Scan for the cell matching the given text and deliver its [x, y] coordinate at center. 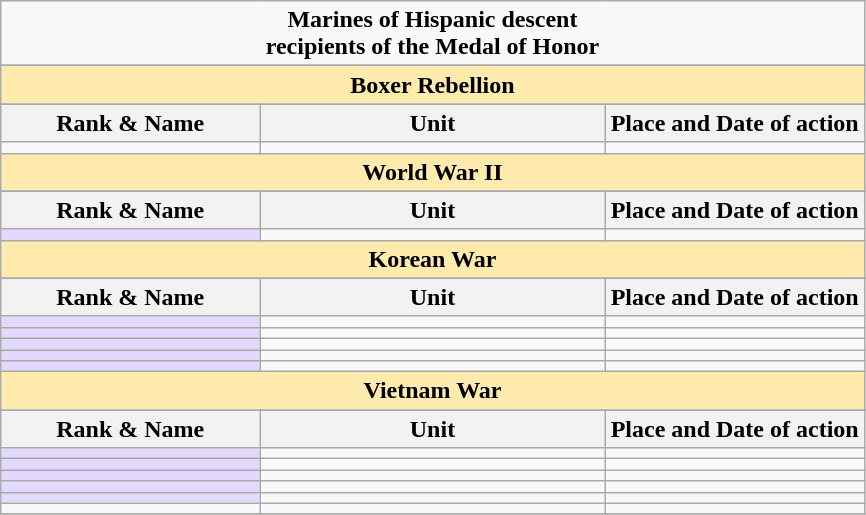
World War II [432, 172]
Boxer Rebellion [432, 85]
Marines of Hispanic descent recipients of the Medal of Honor [432, 34]
Vietnam War [432, 391]
Korean War [432, 259]
